Locate the cell with the specified text and output its (x, y) center coordinate. 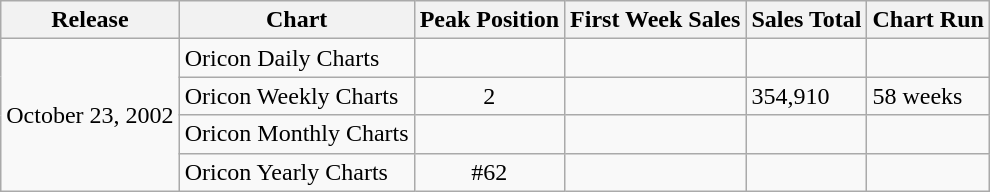
354,910 (806, 96)
Peak Position (489, 20)
October 23, 2002 (90, 115)
2 (489, 96)
Oricon Weekly Charts (296, 96)
Chart Run (928, 20)
Sales Total (806, 20)
Oricon Yearly Charts (296, 172)
58 weeks (928, 96)
Oricon Monthly Charts (296, 134)
#62 (489, 172)
Oricon Daily Charts (296, 58)
Release (90, 20)
First Week Sales (656, 20)
Chart (296, 20)
